Pinpoint the cell where the given text exists, returning its (x, y) midpoint coordinate. 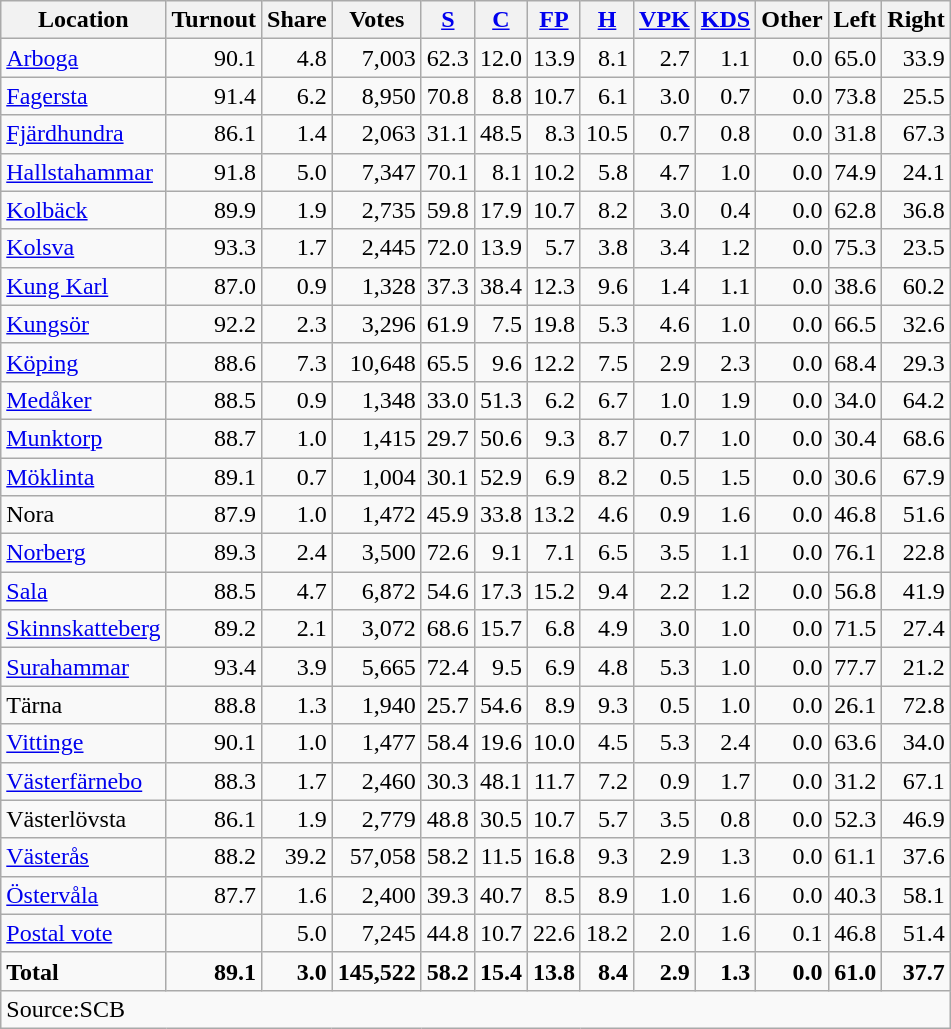
44.8 (448, 933)
13.2 (554, 515)
10.5 (606, 134)
10.2 (554, 172)
33.8 (500, 515)
7.2 (606, 781)
12.3 (554, 286)
59.8 (448, 210)
32.6 (916, 324)
2,063 (376, 134)
88.6 (214, 362)
8.3 (554, 134)
29.7 (448, 438)
27.4 (916, 629)
4.5 (606, 743)
Source:SCB (476, 1009)
FP (554, 20)
70.1 (448, 172)
67.3 (916, 134)
40.3 (855, 895)
8.7 (606, 438)
67.9 (916, 477)
3,500 (376, 553)
6.5 (606, 553)
25.5 (916, 96)
91.8 (214, 172)
3,296 (376, 324)
73.8 (855, 96)
52.3 (855, 819)
1.5 (725, 477)
57,058 (376, 857)
52.9 (500, 477)
Kung Karl (84, 286)
6.8 (554, 629)
30.5 (500, 819)
25.7 (448, 705)
72.4 (448, 667)
37.7 (916, 971)
2.2 (665, 591)
1,415 (376, 438)
37.3 (448, 286)
39.2 (298, 857)
3,072 (376, 629)
13.8 (554, 971)
1,940 (376, 705)
87.7 (214, 895)
Turnout (214, 20)
31.1 (448, 134)
Kolbäck (84, 210)
50.6 (500, 438)
Other (792, 20)
15.4 (500, 971)
88.2 (214, 857)
7.1 (554, 553)
65.0 (855, 58)
48.1 (500, 781)
2.7 (665, 58)
7.3 (298, 362)
8,950 (376, 96)
60.2 (916, 286)
71.5 (855, 629)
51.3 (500, 400)
87.0 (214, 286)
Kolsva (84, 248)
S (448, 20)
17.3 (500, 591)
Surahammar (84, 667)
VPK (665, 20)
8.4 (606, 971)
77.7 (855, 667)
51.4 (916, 933)
26.1 (855, 705)
63.6 (855, 743)
2,460 (376, 781)
30.1 (448, 477)
19.8 (554, 324)
70.8 (448, 96)
Kungsör (84, 324)
Munktorp (84, 438)
58.4 (448, 743)
61.9 (448, 324)
1,477 (376, 743)
15.2 (554, 591)
Köping (84, 362)
2,445 (376, 248)
3.9 (298, 667)
0.4 (725, 210)
1,328 (376, 286)
92.2 (214, 324)
33.9 (916, 58)
2,400 (376, 895)
30.4 (855, 438)
29.3 (916, 362)
Möklinta (84, 477)
9.1 (500, 553)
Share (298, 20)
51.6 (916, 515)
2.0 (665, 933)
12.0 (500, 58)
7,003 (376, 58)
48.8 (448, 819)
41.9 (916, 591)
74.9 (855, 172)
Tärna (84, 705)
37.6 (916, 857)
16.8 (554, 857)
72.0 (448, 248)
1,004 (376, 477)
66.5 (855, 324)
36.8 (916, 210)
30.3 (448, 781)
93.3 (214, 248)
7,245 (376, 933)
61.1 (855, 857)
40.7 (500, 895)
Location (84, 20)
3.8 (606, 248)
48.5 (500, 134)
12.2 (554, 362)
10.0 (554, 743)
89.2 (214, 629)
31.8 (855, 134)
68.4 (855, 362)
10,648 (376, 362)
91.4 (214, 96)
65.5 (448, 362)
Västerfärnebo (84, 781)
33.0 (448, 400)
Skinnskatteberg (84, 629)
Västerås (84, 857)
0.1 (792, 933)
21.2 (916, 667)
2,779 (376, 819)
Nora (84, 515)
Östervåla (84, 895)
18.2 (606, 933)
7,347 (376, 172)
9.5 (500, 667)
30.6 (855, 477)
H (606, 20)
62.8 (855, 210)
88.3 (214, 781)
87.9 (214, 515)
31.2 (855, 781)
89.3 (214, 553)
75.3 (855, 248)
6.7 (606, 400)
62.3 (448, 58)
61.0 (855, 971)
22.6 (554, 933)
72.8 (916, 705)
45.9 (448, 515)
15.7 (500, 629)
Fagersta (84, 96)
Sala (84, 591)
11.7 (554, 781)
56.8 (855, 591)
Västerlövsta (84, 819)
KDS (725, 20)
Medåker (84, 400)
Right (916, 20)
88.7 (214, 438)
89.9 (214, 210)
22.8 (916, 553)
19.6 (500, 743)
C (500, 20)
2.1 (298, 629)
Norberg (84, 553)
Hallstahammar (84, 172)
23.5 (916, 248)
Total (84, 971)
17.9 (500, 210)
9.4 (606, 591)
5,665 (376, 667)
5.8 (606, 172)
39.3 (448, 895)
64.2 (916, 400)
Votes (376, 20)
38.6 (855, 286)
1,348 (376, 400)
8.5 (554, 895)
6,872 (376, 591)
8.8 (500, 96)
67.1 (916, 781)
3.4 (665, 248)
6.1 (606, 96)
72.6 (448, 553)
Postal vote (84, 933)
46.9 (916, 819)
Arboga (84, 58)
93.4 (214, 667)
58.1 (916, 895)
1,472 (376, 515)
Vittinge (84, 743)
76.1 (855, 553)
Fjärdhundra (84, 134)
88.8 (214, 705)
2,735 (376, 210)
Left (855, 20)
4.9 (606, 629)
24.1 (916, 172)
38.4 (500, 286)
145,522 (376, 971)
11.5 (500, 857)
